Pinpoint the cell where the given text exists, returning its (x, y) midpoint coordinate. 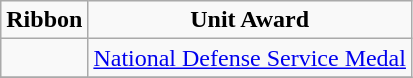
National Defense Service Medal (250, 58)
Unit Award (250, 20)
Ribbon (44, 20)
